Locate the cell with the specified text and output its [x, y] center coordinate. 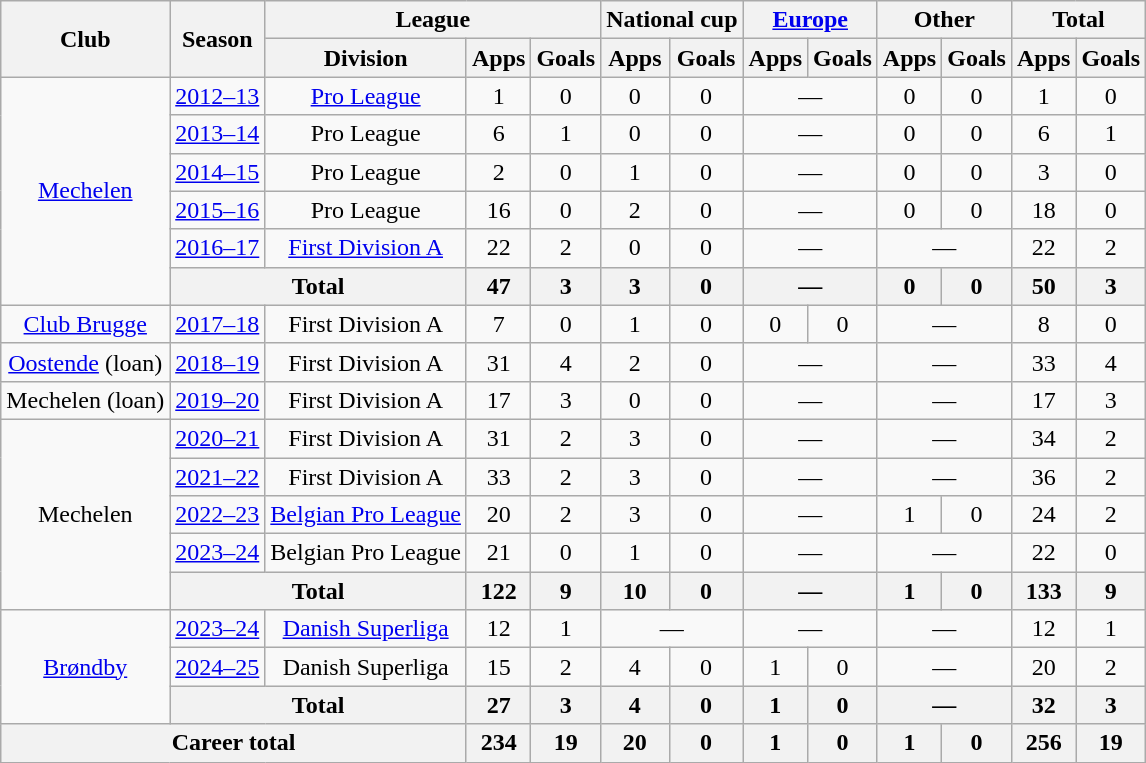
24 [1043, 515]
2015–16 [218, 210]
2012–13 [218, 96]
256 [1043, 743]
National cup [672, 20]
2016–17 [218, 248]
Europe [810, 20]
47 [498, 286]
Other [944, 20]
122 [498, 591]
16 [498, 210]
2020–21 [218, 438]
2024–25 [218, 667]
234 [498, 743]
Mechelen (loan) [86, 400]
8 [1043, 324]
133 [1043, 591]
32 [1043, 705]
34 [1043, 438]
Club Brugge [86, 324]
Club [86, 39]
7 [498, 324]
Oostende (loan) [86, 362]
Brøndby [86, 667]
2017–18 [218, 324]
50 [1043, 286]
2022–23 [218, 515]
2019–20 [218, 400]
10 [635, 591]
2013–14 [218, 134]
21 [498, 553]
League [433, 20]
36 [1043, 477]
2021–22 [218, 477]
15 [498, 667]
Career total [234, 743]
27 [498, 705]
18 [1043, 210]
Season [218, 39]
Division [366, 58]
2014–15 [218, 172]
2018–19 [218, 362]
